Search for the cell housing the specified text and yield its (x, y) center coordinate. 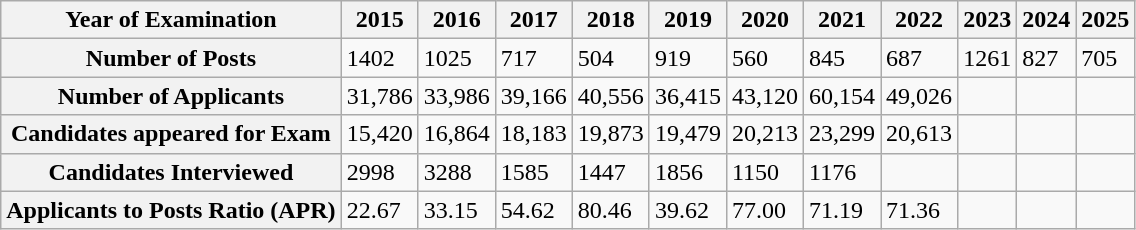
1447 (610, 172)
23,299 (842, 134)
Candidates appeared for Exam (171, 134)
2998 (380, 172)
1150 (764, 172)
2025 (1106, 20)
40,556 (610, 96)
1176 (842, 172)
16,864 (456, 134)
2022 (920, 20)
18,183 (534, 134)
71.19 (842, 210)
705 (1106, 58)
845 (842, 58)
1585 (534, 172)
33.15 (456, 210)
36,415 (688, 96)
39.62 (688, 210)
20,213 (764, 134)
2021 (842, 20)
1025 (456, 58)
Candidates Interviewed (171, 172)
49,026 (920, 96)
2023 (988, 20)
1856 (688, 172)
2020 (764, 20)
2017 (534, 20)
2016 (456, 20)
687 (920, 58)
3288 (456, 172)
43,120 (764, 96)
560 (764, 58)
Number of Applicants (171, 96)
2019 (688, 20)
15,420 (380, 134)
19,479 (688, 134)
2024 (1046, 20)
504 (610, 58)
Year of Examination (171, 20)
31,786 (380, 96)
22.67 (380, 210)
77.00 (764, 210)
54.62 (534, 210)
2018 (610, 20)
60,154 (842, 96)
919 (688, 58)
1261 (988, 58)
33,986 (456, 96)
2015 (380, 20)
717 (534, 58)
19,873 (610, 134)
1402 (380, 58)
71.36 (920, 210)
Applicants to Posts Ratio (APR) (171, 210)
20,613 (920, 134)
827 (1046, 58)
39,166 (534, 96)
Number of Posts (171, 58)
80.46 (610, 210)
